Determine the (x, y) coordinate at the center of the cell enclosing the given text.  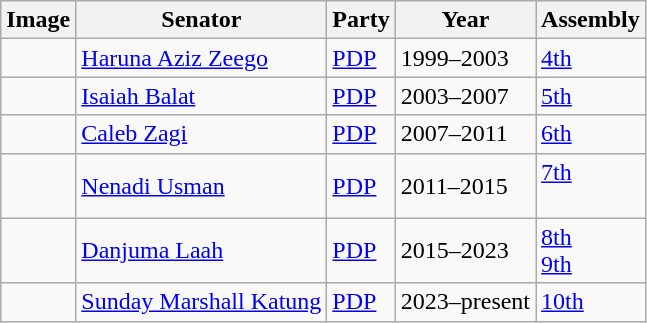
Year (465, 20)
Nenadi Usman (202, 186)
2011–2015 (465, 186)
1999–2003 (465, 58)
8th 9th (591, 250)
Isaiah Balat (202, 96)
Senator (202, 20)
10th (591, 302)
Caleb Zagi (202, 134)
7th (591, 186)
5th (591, 96)
Party (361, 20)
Image (38, 20)
Danjuma Laah (202, 250)
4th (591, 58)
Assembly (591, 20)
6th (591, 134)
2023–present (465, 302)
Sunday Marshall Katung (202, 302)
Haruna Aziz Zeego (202, 58)
2003–2007 (465, 96)
2015–2023 (465, 250)
2007–2011 (465, 134)
